Determine the (X, Y) coordinate at the center of the cell enclosing the given text.  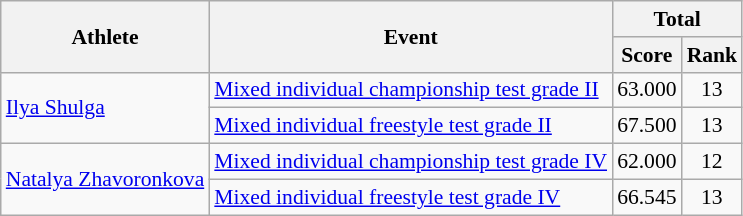
66.545 (646, 197)
Score (646, 55)
Mixed individual freestyle test grade II (410, 126)
Rank (712, 55)
Event (410, 36)
63.000 (646, 90)
Total (677, 19)
Mixed individual championship test grade II (410, 90)
Athlete (106, 36)
Ilya Shulga (106, 108)
Mixed individual freestyle test grade IV (410, 197)
12 (712, 162)
Mixed individual championship test grade IV (410, 162)
Natalya Zhavoronkova (106, 180)
67.500 (646, 126)
62.000 (646, 162)
